For the text-containing cell, return its midpoint in (X, Y) coordinate format. 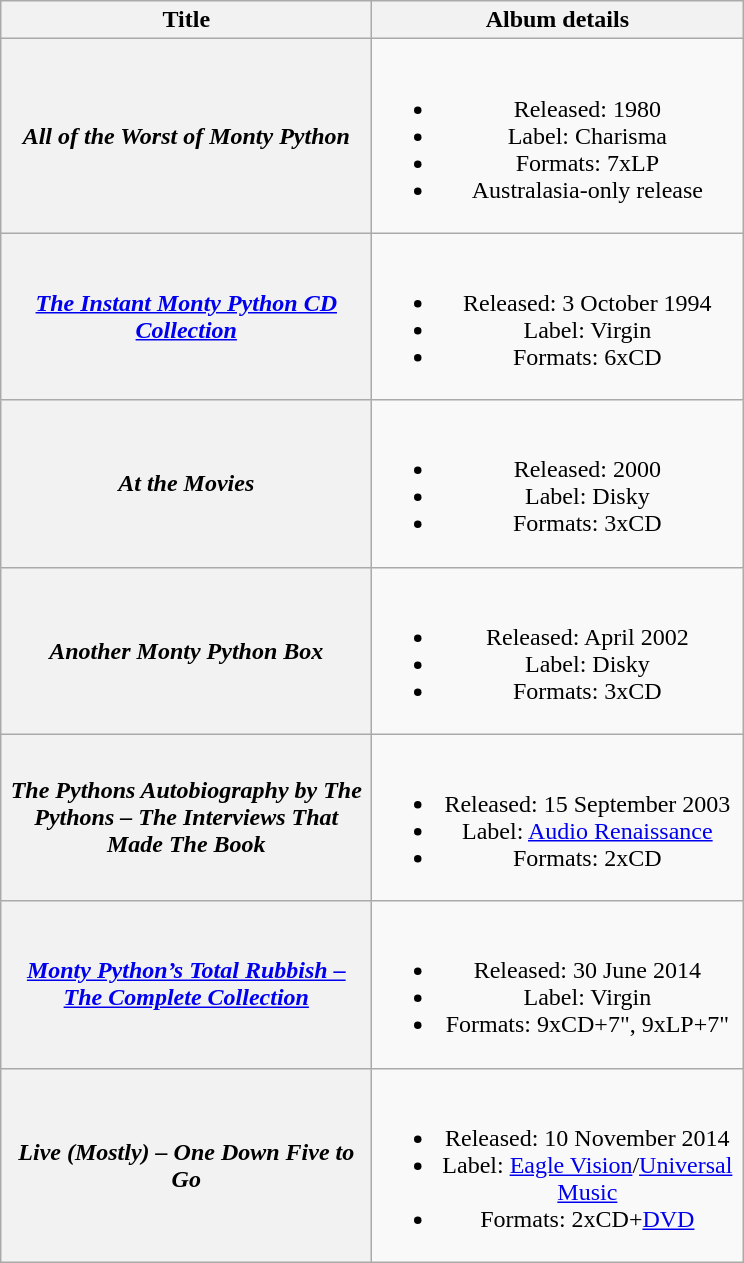
Released: 1980Label: CharismaFormats: 7xLPAustralasia-only release (558, 136)
Released: 3 October 1994Label: VirginFormats: 6xCD (558, 316)
All of the Worst of Monty Python (186, 136)
Monty Python’s Total Rubbish – The Complete Collection (186, 984)
Album details (558, 20)
Released: 15 September 2003Label: Audio RenaissanceFormats: 2xCD (558, 818)
The Pythons Autobiography by The Pythons – The Interviews That Made The Book (186, 818)
Released: 30 June 2014Label: VirginFormats: 9xCD+7", 9xLP+7" (558, 984)
Live (Mostly) – One Down Five to Go (186, 1165)
Released: 2000Label: DiskyFormats: 3xCD (558, 484)
Released: April 2002Label: DiskyFormats: 3xCD (558, 650)
At the Movies (186, 484)
Title (186, 20)
Another Monty Python Box (186, 650)
The Instant Monty Python CD Collection (186, 316)
Released: 10 November 2014Label: Eagle Vision/Universal MusicFormats: 2xCD+DVD (558, 1165)
